Scan for the cell matching the given text and deliver its [X, Y] coordinate at center. 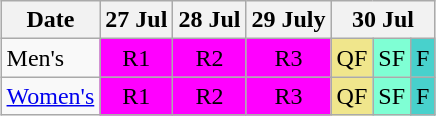
28 Jul [210, 20]
29 July [288, 20]
Women's [50, 96]
Men's [50, 58]
Date [50, 20]
27 Jul [136, 20]
30 Jul [383, 20]
